Extract the (x, y) coordinate from the center of the cell holding the provided text.  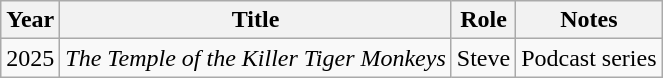
Notes (589, 20)
Title (256, 20)
Steve (483, 58)
Role (483, 20)
The Temple of the Killer Tiger Monkeys (256, 58)
Year (30, 20)
2025 (30, 58)
Podcast series (589, 58)
